Search for the cell housing the specified text and yield its [X, Y] center coordinate. 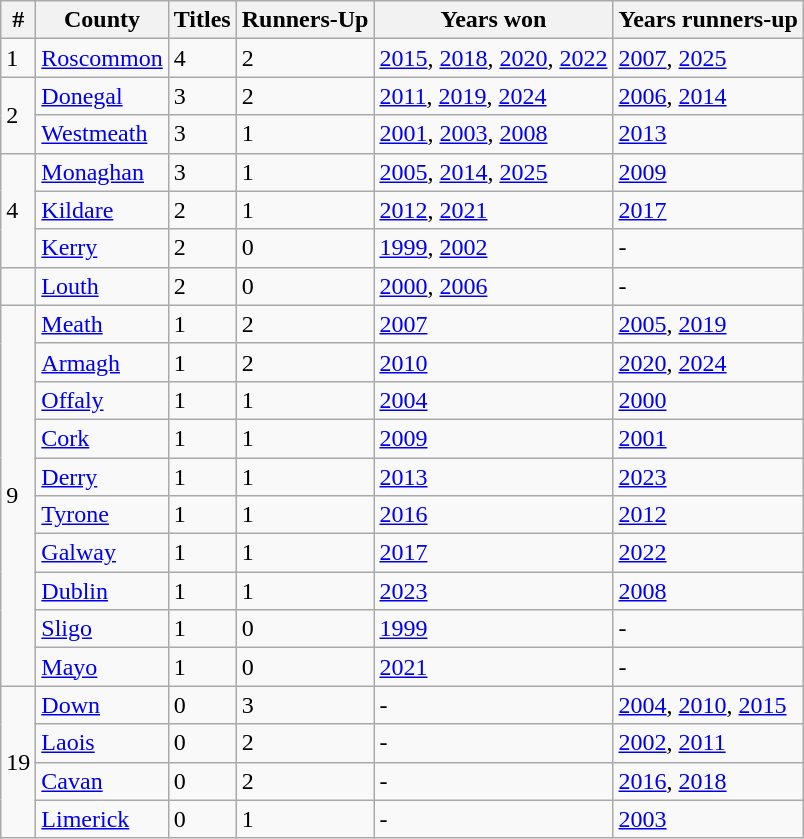
Roscommon [102, 58]
2020, 2024 [708, 362]
Offaly [102, 400]
Monaghan [102, 172]
Sligo [102, 629]
Meath [102, 324]
Down [102, 705]
Tyrone [102, 515]
Years runners-up [708, 20]
1999 [494, 629]
2004 [494, 400]
Armagh [102, 362]
Mayo [102, 667]
2001 [708, 438]
2004, 2010, 2015 [708, 705]
2001, 2003, 2008 [494, 134]
2002, 2011 [708, 743]
Cork [102, 438]
1999, 2002 [494, 248]
2005, 2014, 2025 [494, 172]
2005, 2019 [708, 324]
Limerick [102, 819]
2006, 2014 [708, 96]
2007 [494, 324]
Donegal [102, 96]
County [102, 20]
Kerry [102, 248]
# [18, 20]
19 [18, 762]
Years won [494, 20]
2016, 2018 [708, 781]
2011, 2019, 2024 [494, 96]
2021 [494, 667]
Cavan [102, 781]
Louth [102, 286]
2000, 2006 [494, 286]
Derry [102, 477]
Galway [102, 553]
Titles [202, 20]
2022 [708, 553]
2016 [494, 515]
9 [18, 496]
2012 [708, 515]
Westmeath [102, 134]
2010 [494, 362]
Runners-Up [305, 20]
2012, 2021 [494, 210]
Laois [102, 743]
2000 [708, 400]
Kildare [102, 210]
Dublin [102, 591]
2015, 2018, 2020, 2022 [494, 58]
2007, 2025 [708, 58]
2003 [708, 819]
2008 [708, 591]
